Extract the [X, Y] coordinate from the center of the cell holding the provided text.  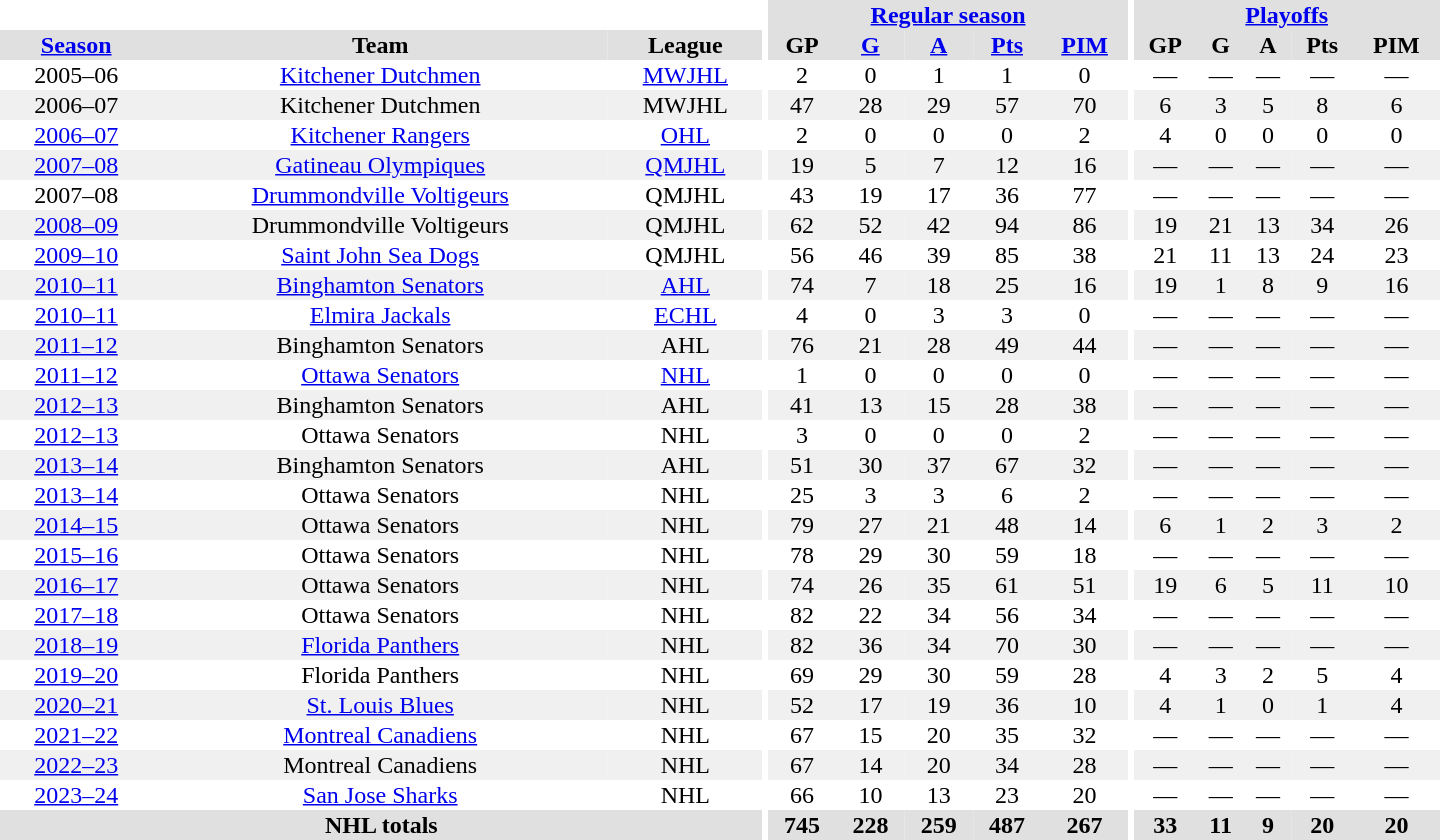
33 [1165, 825]
League [686, 45]
27 [870, 525]
44 [1084, 345]
79 [802, 525]
39 [939, 255]
2020–21 [76, 705]
Saint John Sea Dogs [380, 255]
42 [939, 225]
2023–24 [76, 795]
Team [380, 45]
12 [1007, 165]
Elmira Jackals [380, 315]
62 [802, 225]
69 [802, 675]
2022–23 [76, 765]
86 [1084, 225]
ECHL [686, 315]
77 [1084, 195]
2018–19 [76, 645]
22 [870, 615]
Playoffs [1286, 15]
76 [802, 345]
94 [1007, 225]
San Jose Sharks [380, 795]
Regular season [948, 15]
41 [802, 405]
2009–10 [76, 255]
Kitchener Rangers [380, 135]
2008–09 [76, 225]
37 [939, 465]
2005–06 [76, 75]
46 [870, 255]
267 [1084, 825]
49 [1007, 345]
2014–15 [76, 525]
24 [1322, 255]
2016–17 [76, 585]
48 [1007, 525]
OHL [686, 135]
2021–22 [76, 735]
57 [1007, 105]
745 [802, 825]
66 [802, 795]
228 [870, 825]
61 [1007, 585]
78 [802, 555]
NHL totals [382, 825]
2019–20 [76, 675]
Season [76, 45]
Gatineau Olympiques [380, 165]
47 [802, 105]
85 [1007, 255]
259 [939, 825]
2015–16 [76, 555]
487 [1007, 825]
2017–18 [76, 615]
St. Louis Blues [380, 705]
43 [802, 195]
